Pinpoint the cell where the given text exists, returning its [X, Y] midpoint coordinate. 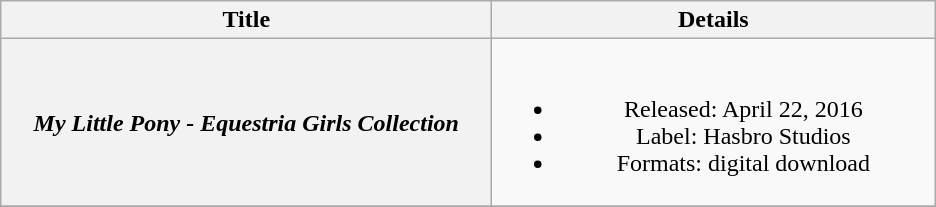
Released: April 22, 2016Label: Hasbro StudiosFormats: digital download [714, 122]
Title [246, 20]
Details [714, 20]
My Little Pony - Equestria Girls Collection [246, 122]
